Scan for the cell matching the given text and deliver its (X, Y) coordinate at center. 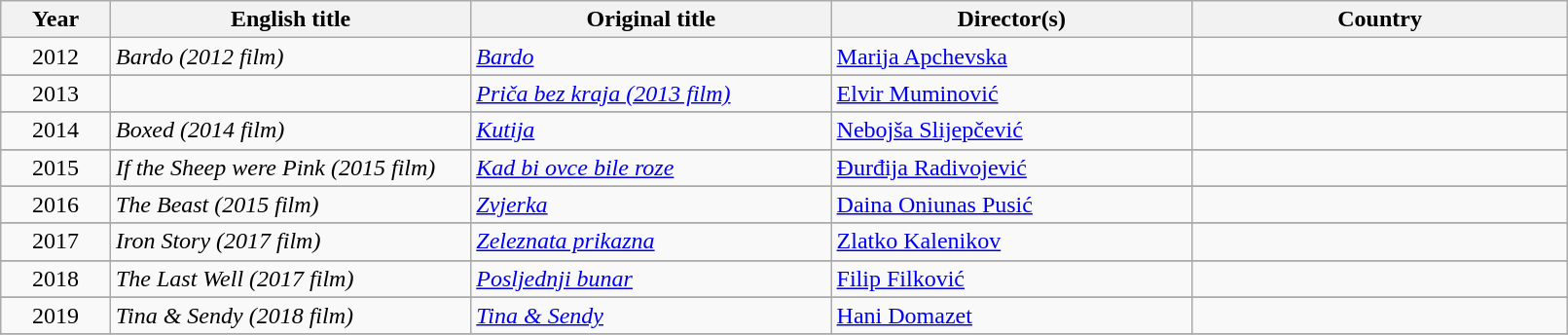
The Last Well (2017 film) (290, 279)
If the Sheep were Pink (2015 film) (290, 167)
Country (1379, 19)
2016 (56, 205)
2018 (56, 279)
Zlatko Kalenikov (1011, 242)
Bardo (651, 56)
2014 (56, 130)
2013 (56, 93)
Priča bez kraja (2013 film) (651, 93)
English title (290, 19)
Tina & Sendy (651, 316)
Tina & Sendy (2018 film) (290, 316)
Zeleznata prikazna (651, 242)
Zvjerka (651, 205)
Daina Oniunas Pusić (1011, 205)
Original title (651, 19)
2012 (56, 56)
Iron Story (2017 film) (290, 242)
The Beast (2015 film) (290, 205)
2015 (56, 167)
Posljednji bunar (651, 279)
Director(s) (1011, 19)
Kutija (651, 130)
Bardo (2012 film) (290, 56)
Elvir Muminović (1011, 93)
Hani Domazet (1011, 316)
Đurđija Radivojević (1011, 167)
2017 (56, 242)
Year (56, 19)
Filip Filković (1011, 279)
Kad bi ovce bile roze (651, 167)
Boxed (2014 film) (290, 130)
2019 (56, 316)
Marija Apchevska (1011, 56)
Nebojša Slijepčević (1011, 130)
